Identify which cell holds the provided text, then report its (X, Y) central coordinate. 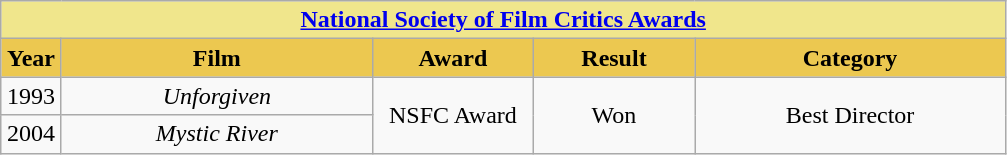
Mystic River (216, 134)
Result (614, 58)
National Society of Film Critics Awards (504, 20)
Best Director (850, 115)
Won (614, 115)
Film (216, 58)
Year (32, 58)
2004 (32, 134)
Category (850, 58)
1993 (32, 96)
Unforgiven (216, 96)
NSFC Award (452, 115)
Award (452, 58)
